Locate the cell with the specified text and output its [X, Y] center coordinate. 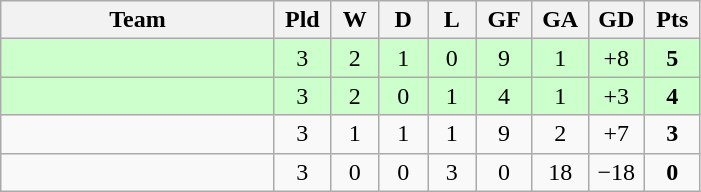
GA [560, 20]
+3 [616, 96]
−18 [616, 172]
Pts [672, 20]
Pld [302, 20]
GF [504, 20]
W [354, 20]
D [404, 20]
+7 [616, 134]
GD [616, 20]
L [452, 20]
18 [560, 172]
Team [138, 20]
5 [672, 58]
+8 [616, 58]
